Search for the cell housing the specified text and yield its [x, y] center coordinate. 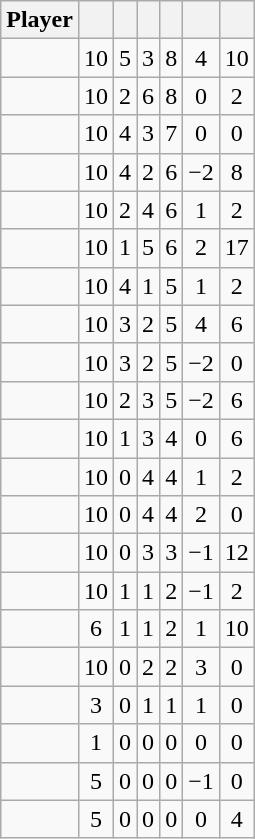
17 [236, 248]
12 [236, 553]
Player [40, 20]
7 [172, 134]
